Extract the [X, Y] coordinate from the center of the cell holding the provided text.  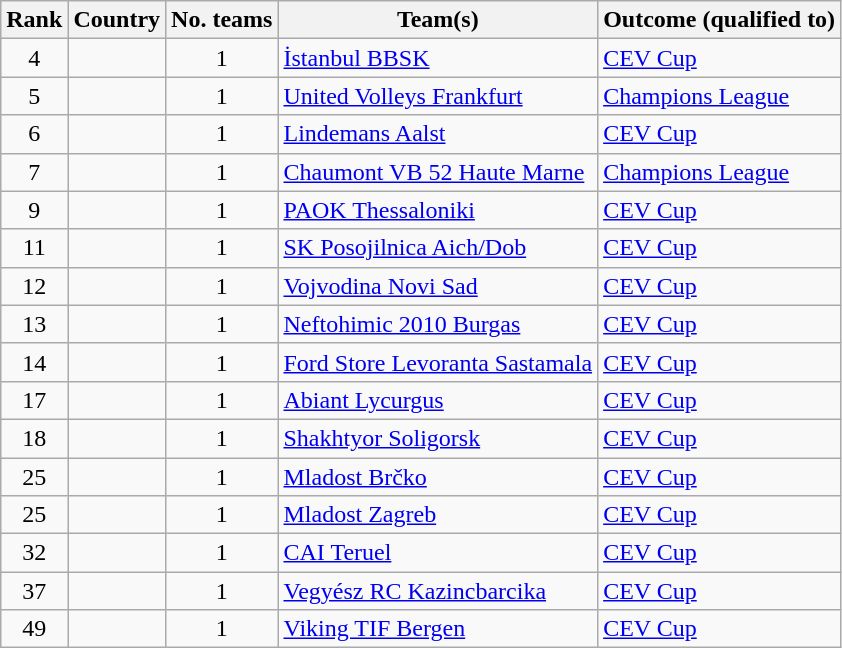
9 [34, 210]
PAOK Thessaloniki [438, 210]
Lindemans Aalst [438, 134]
Vegyész RC Kazincbarcika [438, 591]
Country [117, 20]
12 [34, 286]
Neftohimic 2010 Burgas [438, 324]
5 [34, 96]
SK Posojilnica Aich/Dob [438, 248]
Ford Store Levoranta Sastamala [438, 362]
Mladost Brčko [438, 477]
32 [34, 553]
37 [34, 591]
Abiant Lycurgus [438, 400]
17 [34, 400]
CAI Teruel [438, 553]
4 [34, 58]
United Volleys Frankfurt [438, 96]
Chaumont VB 52 Haute Marne [438, 172]
Vojvodina Novi Sad [438, 286]
18 [34, 438]
Viking TIF Bergen [438, 629]
Team(s) [438, 20]
6 [34, 134]
7 [34, 172]
No. teams [222, 20]
İstanbul BBSK [438, 58]
Mladost Zagreb [438, 515]
14 [34, 362]
49 [34, 629]
11 [34, 248]
Rank [34, 20]
Outcome (qualified to) [720, 20]
Shakhtyor Soligorsk [438, 438]
13 [34, 324]
